Pinpoint the cell where the given text exists, returning its (X, Y) midpoint coordinate. 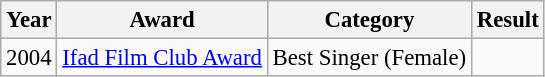
Ifad Film Club Award (162, 58)
Result (508, 20)
Category (369, 20)
Best Singer (Female) (369, 58)
Award (162, 20)
2004 (29, 58)
Year (29, 20)
